Return (x, y) of the center of cell containing provided text 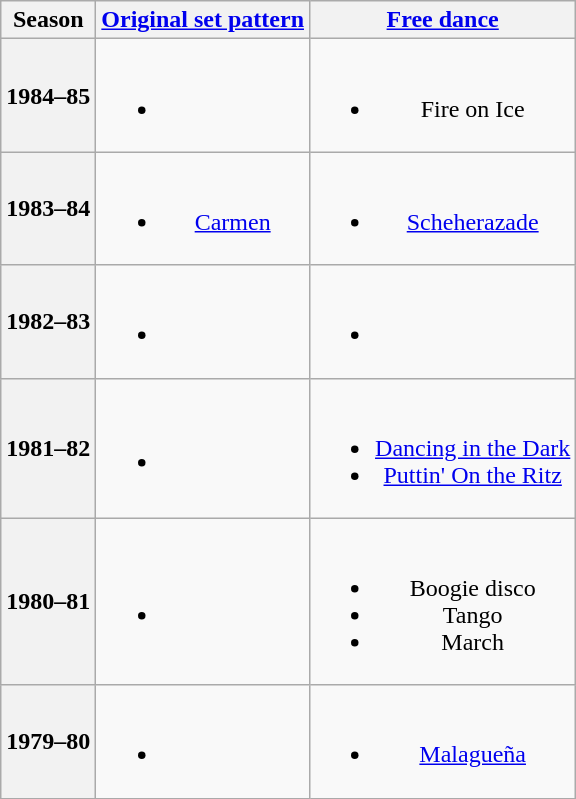
Season (48, 20)
Dancing in the Dark Puttin' On the Ritz (443, 448)
Original set pattern (203, 20)
Carmen (203, 208)
1980–81 (48, 602)
Fire on Ice (443, 96)
1979–80 (48, 742)
1983–84 (48, 208)
1984–85 (48, 96)
1981–82 (48, 448)
Free dance (443, 20)
1982–83 (48, 322)
Boogie discoTangoMarch (443, 602)
Scheherazade (443, 208)
Malagueña (443, 742)
